Determine the [X, Y] coordinate at the center of the cell enclosing the given text.  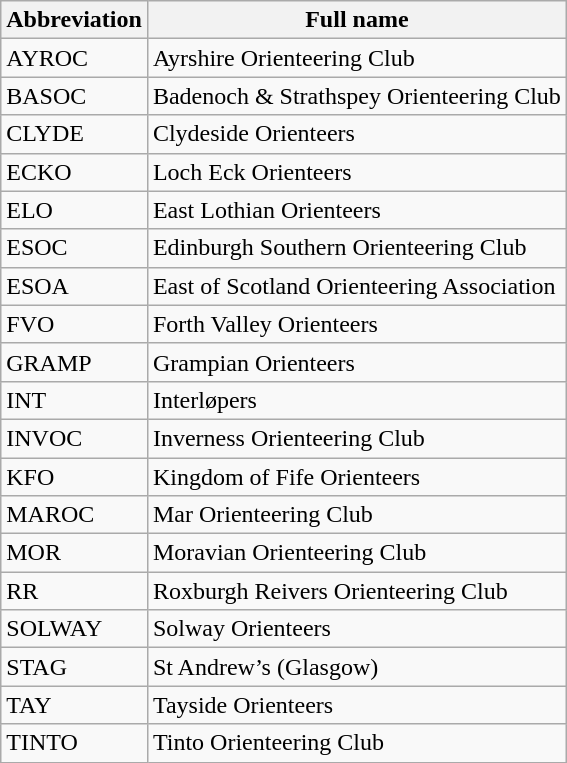
East of Scotland Orienteering Association [356, 286]
Moravian Orienteering Club [356, 553]
TINTO [74, 743]
Interløpers [356, 400]
MOR [74, 553]
Solway Orienteers [356, 629]
Inverness Orienteering Club [356, 438]
FVO [74, 324]
Full name [356, 20]
Tinto Orienteering Club [356, 743]
Ayrshire Orienteering Club [356, 58]
RR [74, 591]
Roxburgh Reivers Orienteering Club [356, 591]
ELO [74, 210]
GRAMP [74, 362]
TAY [74, 705]
STAG [74, 667]
KFO [74, 477]
Badenoch & Strathspey Orienteering Club [356, 96]
Mar Orienteering Club [356, 515]
INVOC [74, 438]
Kingdom of Fife Orienteers [356, 477]
Grampian Orienteers [356, 362]
ECKO [74, 172]
Clydeside Orienteers [356, 134]
Forth Valley Orienteers [356, 324]
Abbreviation [74, 20]
CLYDE [74, 134]
Loch Eck Orienteers [356, 172]
St Andrew’s (Glasgow) [356, 667]
Tayside Orienteers [356, 705]
ESOC [74, 248]
MAROC [74, 515]
AYROC [74, 58]
ESOA [74, 286]
East Lothian Orienteers [356, 210]
SOLWAY [74, 629]
INT [74, 400]
BASOC [74, 96]
Edinburgh Southern Orienteering Club [356, 248]
